Return the (X, Y) coordinate for the center point of the cell that contains the specified text.  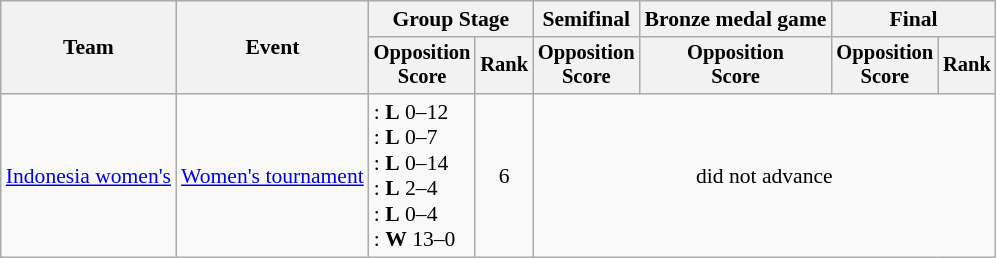
: L 0–12: L 0–7: L 0–14: L 2–4: L 0–4: W 13–0 (422, 176)
Bronze medal game (736, 19)
Event (272, 48)
6 (504, 176)
Semifinal (586, 19)
Final (914, 19)
Group Stage (451, 19)
did not advance (764, 176)
Indonesia women's (88, 176)
Women's tournament (272, 176)
Team (88, 48)
